Find where the given text appears and provide that cell's center as (X, Y) coordinate. 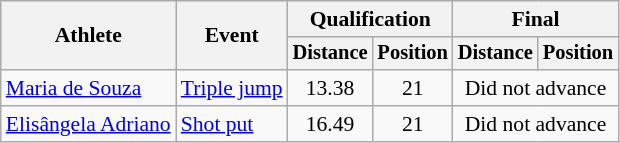
13.38 (330, 88)
Athlete (88, 36)
Maria de Souza (88, 88)
Event (232, 36)
Triple jump (232, 88)
Elisângela Adriano (88, 124)
16.49 (330, 124)
Qualification (370, 19)
Final (536, 19)
Shot put (232, 124)
